Output the (X, Y) coordinate of the center of the cell containing the given text.  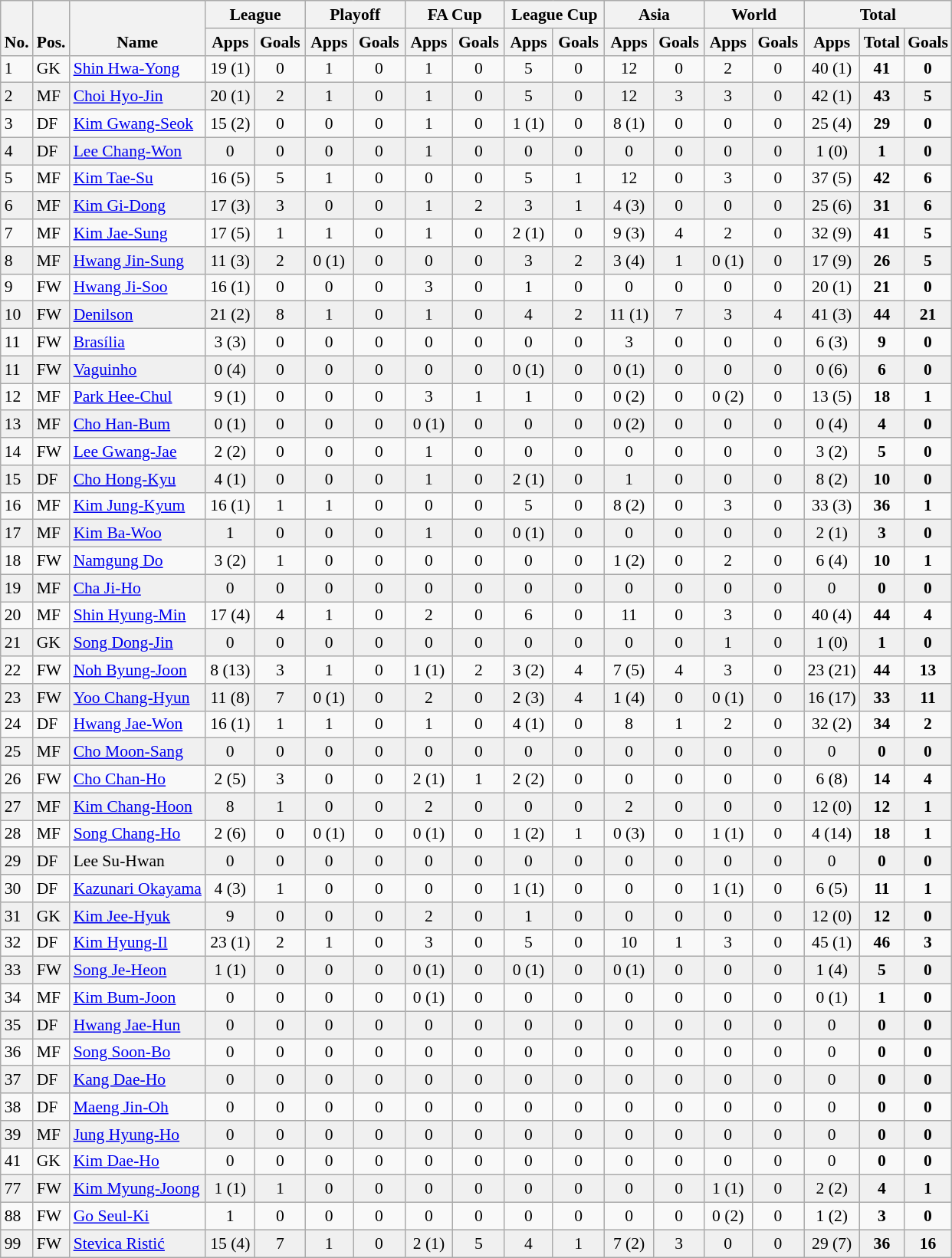
Kang Dae-Ho (138, 1080)
39 (17, 1135)
22 (17, 670)
15 (17, 479)
Song Chang-Ho (138, 834)
16 (5) (230, 179)
Asia (654, 15)
Kazunari Okayama (138, 888)
No. (17, 28)
23 (17, 698)
42 (881, 179)
17 (3) (230, 206)
0 (3) (629, 834)
Go Seul-Ki (138, 1217)
Denilson (138, 315)
Cho Chan-Ho (138, 780)
33 (3) (832, 506)
7 (2) (629, 1243)
Playoff (355, 15)
Kim Tae-Su (138, 179)
40 (4) (832, 616)
Choi Hyo-Jin (138, 97)
Kim Dae-Ho (138, 1161)
Pos. (51, 28)
29 (7) (832, 1243)
Jung Hyung-Ho (138, 1135)
40 (1) (832, 69)
25 (17, 752)
46 (881, 943)
23 (21) (832, 670)
43 (881, 97)
99 (17, 1243)
Vaguinho (138, 370)
88 (17, 1217)
0 (6) (832, 370)
11 (3) (230, 261)
6 (3) (832, 343)
Kim Hyung-Il (138, 943)
Park Hee-Chul (138, 397)
Kim Gwang-Seok (138, 124)
Lee Gwang-Jae (138, 452)
Hwang Jin-Sung (138, 261)
25 (6) (832, 206)
17 (5) (230, 233)
Cha Ji-Ho (138, 588)
17 (9) (832, 261)
Lee Su-Hwan (138, 862)
Cho Hong-Kyu (138, 479)
Cho Han-Bum (138, 425)
45 (1) (832, 943)
Yoo Chang-Hyun (138, 698)
30 (17, 888)
27 (17, 806)
32 (17, 943)
28 (17, 834)
Kim Chang-Hoon (138, 806)
4 (14) (832, 834)
Cho Moon-Sang (138, 752)
41 (3) (832, 315)
23 (1) (230, 943)
37 (5) (832, 179)
9 (3) (629, 233)
Noh Byung-Joon (138, 670)
42 (1) (832, 97)
Maeng Jin-Oh (138, 1107)
Hwang Ji-Soo (138, 287)
9 (1) (230, 397)
38 (17, 1107)
8 (1) (629, 124)
17 (4) (230, 616)
11 (1) (629, 315)
Song Soon-Bo (138, 1053)
37 (17, 1080)
8 (13) (230, 670)
15 (2) (230, 124)
Name (138, 28)
16 (17) (832, 698)
24 (17, 724)
2 (5) (230, 780)
Song Dong-Jin (138, 643)
32 (9) (832, 233)
7 (5) (629, 670)
Hwang Jae-Hun (138, 1025)
Stevica Ristić (138, 1243)
League Cup (554, 15)
League (255, 15)
3 (4) (629, 261)
Shin Hwa-Yong (138, 69)
32 (2) (832, 724)
Shin Hyung-Min (138, 616)
3 (3) (230, 343)
35 (17, 1025)
Kim Ba-Woo (138, 534)
13 (5) (832, 397)
17 (17, 534)
25 (4) (832, 124)
2 (6) (230, 834)
6 (5) (832, 888)
Hwang Jae-Won (138, 724)
2 (3) (528, 698)
Kim Jung-Kyum (138, 506)
77 (17, 1189)
Namgung Do (138, 561)
Kim Gi-Dong (138, 206)
15 (4) (230, 1243)
19 (17, 588)
World (754, 15)
Song Je-Heon (138, 971)
FA Cup (455, 15)
Kim Bum-Joon (138, 998)
Kim Jee-Hyuk (138, 916)
6 (4) (832, 561)
20 (17, 616)
19 (1) (230, 69)
11 (8) (230, 698)
6 (8) (832, 780)
Lee Chang-Won (138, 151)
21 (2) (230, 315)
Kim Jae-Sung (138, 233)
Kim Myung-Joong (138, 1189)
Brasília (138, 343)
